Extract the [x, y] coordinate from the center of the cell holding the provided text.  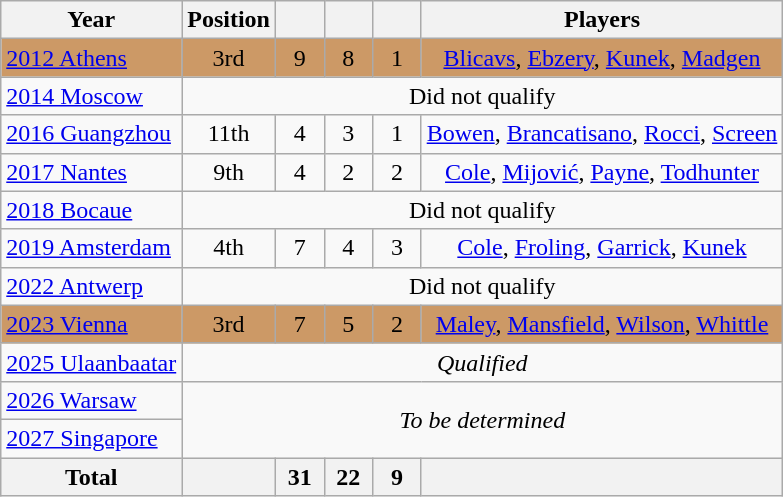
31 [300, 477]
8 [348, 58]
2019 Amsterdam [92, 248]
Position [229, 20]
Total [92, 477]
Year [92, 20]
Qualified [482, 362]
2022 Antwerp [92, 286]
Cole, Mijović, Payne, Todhunter [602, 172]
2026 Warsaw [92, 400]
Players [602, 20]
2023 Vienna [92, 324]
2016 Guangzhou [92, 134]
To be determined [482, 419]
4th [229, 248]
Blicavs, Ebzery, Kunek, Madgen [602, 58]
Maley, Mansfield, Wilson, Whittle [602, 324]
2012 Athens [92, 58]
2014 Moscow [92, 96]
Bowen, Brancatisano, Rocci, Screen [602, 134]
2027 Singapore [92, 438]
11th [229, 134]
22 [348, 477]
2025 Ulaanbaatar [92, 362]
9th [229, 172]
5 [348, 324]
2018 Bocaue [92, 210]
Cole, Froling, Garrick, Kunek [602, 248]
2017 Nantes [92, 172]
